Capture the cell that displays the provided text and extract its [X, Y] central coordinate. 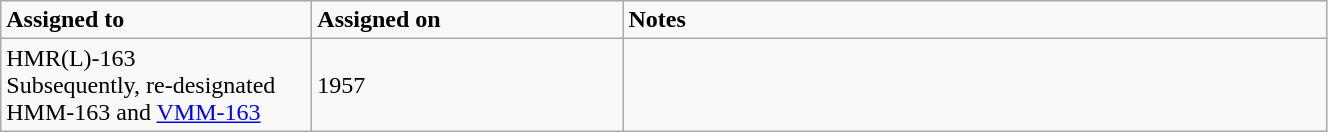
Notes [975, 20]
Assigned to [156, 20]
Assigned on [468, 20]
1957 [468, 85]
HMR(L)-163Subsequently, re-designated HMM-163 and VMM-163 [156, 85]
